Capture the cell that displays the provided text and extract its (x, y) central coordinate. 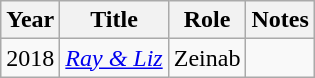
Zeinab (207, 58)
Role (207, 20)
Title (114, 20)
Year (30, 20)
Notes (280, 20)
2018 (30, 58)
Ray & Liz (114, 58)
